Return (x, y) of the center of cell containing provided text 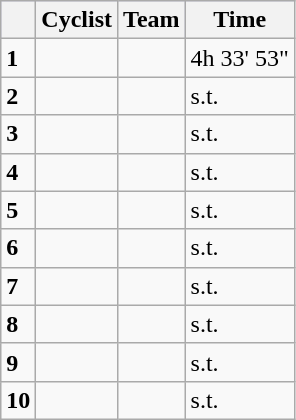
4 (18, 172)
Cyclist (77, 20)
7 (18, 286)
8 (18, 324)
10 (18, 400)
Team (152, 20)
Time (240, 20)
2 (18, 96)
9 (18, 362)
5 (18, 210)
6 (18, 248)
3 (18, 134)
4h 33' 53" (240, 58)
1 (18, 58)
